Search for the cell housing the specified text and yield its [X, Y] center coordinate. 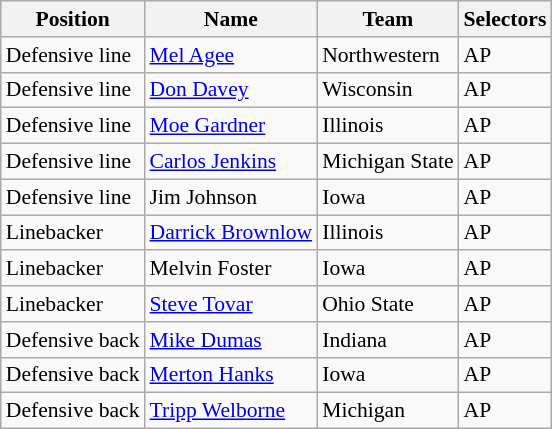
Don Davey [232, 90]
Ohio State [388, 304]
Wisconsin [388, 90]
Melvin Foster [232, 269]
Michigan State [388, 162]
Name [232, 19]
Michigan [388, 411]
Indiana [388, 340]
Position [73, 19]
Selectors [506, 19]
Merton Hanks [232, 375]
Northwestern [388, 55]
Steve Tovar [232, 304]
Jim Johnson [232, 197]
Carlos Jenkins [232, 162]
Team [388, 19]
Mike Dumas [232, 340]
Tripp Welborne [232, 411]
Moe Gardner [232, 126]
Darrick Brownlow [232, 233]
Mel Agee [232, 55]
